For the text-containing cell, return its midpoint in [X, Y] coordinate format. 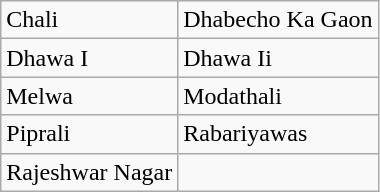
Melwa [90, 96]
Dhawa I [90, 58]
Rajeshwar Nagar [90, 172]
Dhawa Ii [278, 58]
Piprali [90, 134]
Modathali [278, 96]
Dhabecho Ka Gaon [278, 20]
Chali [90, 20]
Rabariyawas [278, 134]
